Find where the given text appears and provide that cell's center as [x, y] coordinate. 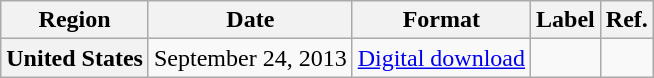
Format [441, 20]
Date [250, 20]
United States [75, 58]
Digital download [441, 58]
Region [75, 20]
Ref. [626, 20]
Label [566, 20]
September 24, 2013 [250, 58]
